Identify which cell holds the provided text, then report its [x, y] central coordinate. 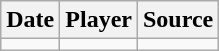
Player [99, 20]
Source [178, 20]
Date [30, 20]
